Return (x, y) of the center of cell containing provided text 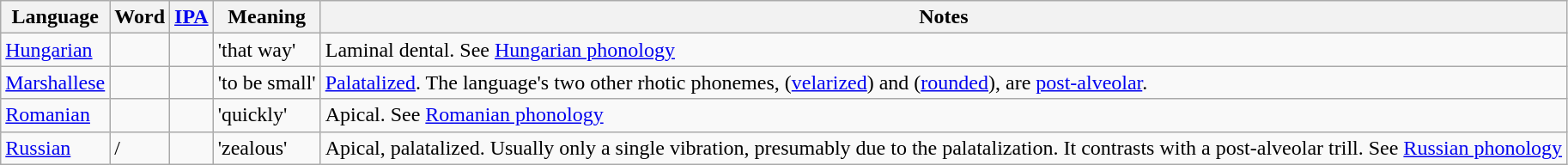
Russian (55, 148)
Notes (943, 17)
'that way' (266, 50)
Apical. See Romanian phonology (943, 115)
Meaning (266, 17)
Laminal dental. See Hungarian phonology (943, 50)
'quickly' (266, 115)
Marshallese (55, 82)
Romanian (55, 115)
Language (55, 17)
/ (140, 148)
'to be small' (266, 82)
'zealous' (266, 148)
Palatalized. The language's two other rhotic phonemes, (velarized) and (rounded), are post-alveolar. (943, 82)
Hungarian (55, 50)
Word (140, 17)
IPA (192, 17)
